Return the (x, y) coordinate for the center point of the cell that contains the specified text.  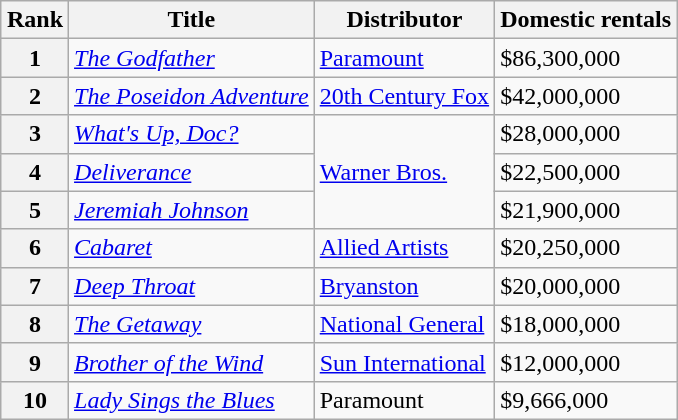
Rank (34, 20)
3 (34, 134)
Warner Bros. (404, 172)
Title (192, 20)
Deep Throat (192, 286)
$18,000,000 (586, 324)
10 (34, 400)
6 (34, 248)
The Godfather (192, 58)
What's Up, Doc? (192, 134)
4 (34, 172)
Deliverance (192, 172)
$86,300,000 (586, 58)
2 (34, 96)
Domestic rentals (586, 20)
Distributor (404, 20)
$28,000,000 (586, 134)
$22,500,000 (586, 172)
Lady Sings the Blues (192, 400)
$9,666,000 (586, 400)
5 (34, 210)
Cabaret (192, 248)
Brother of the Wind (192, 362)
$12,000,000 (586, 362)
National General (404, 324)
Allied Artists (404, 248)
20th Century Fox (404, 96)
Bryanston (404, 286)
$21,900,000 (586, 210)
Jeremiah Johnson (192, 210)
8 (34, 324)
9 (34, 362)
$20,000,000 (586, 286)
7 (34, 286)
1 (34, 58)
Sun International (404, 362)
$20,250,000 (586, 248)
The Poseidon Adventure (192, 96)
$42,000,000 (586, 96)
The Getaway (192, 324)
